Search for the cell housing the specified text and yield its (x, y) center coordinate. 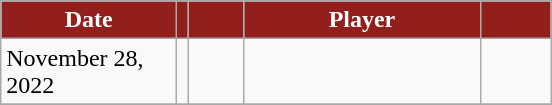
November 28, 2022 (89, 72)
Date (89, 20)
Player (362, 20)
